Determine the (X, Y) coordinate at the center of the cell enclosing the given text.  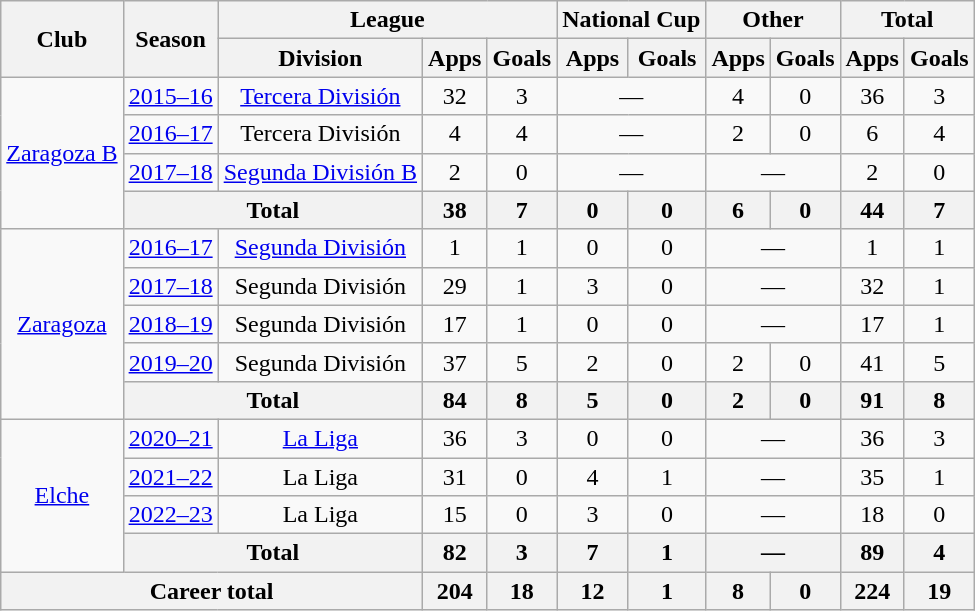
2018–19 (170, 324)
82 (455, 553)
35 (872, 477)
Season (170, 39)
12 (593, 591)
Segunda División B (320, 172)
2019–20 (170, 362)
League (388, 20)
91 (872, 400)
Division (320, 58)
15 (455, 515)
31 (455, 477)
44 (872, 210)
29 (455, 286)
204 (455, 591)
84 (455, 400)
2020–21 (170, 438)
19 (939, 591)
37 (455, 362)
Zaragoza (62, 324)
Zaragoza B (62, 153)
41 (872, 362)
Elche (62, 495)
National Cup (632, 20)
Other (773, 20)
224 (872, 591)
Career total (212, 591)
2015–16 (170, 96)
89 (872, 553)
38 (455, 210)
2022–23 (170, 515)
2021–22 (170, 477)
Club (62, 39)
